Determine the (X, Y) coordinate at the center of the cell enclosing the given text.  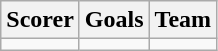
Team (183, 20)
Scorer (40, 20)
Goals (114, 20)
